Provide the [x, y] coordinate of the cell's center where the given text is located.  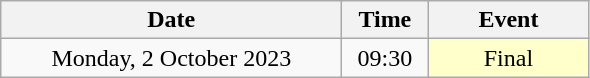
Time [385, 20]
09:30 [385, 58]
Monday, 2 October 2023 [172, 58]
Date [172, 20]
Final [508, 58]
Event [508, 20]
